Detect which cell encompasses the target text, then output its [X, Y] center coordinate. 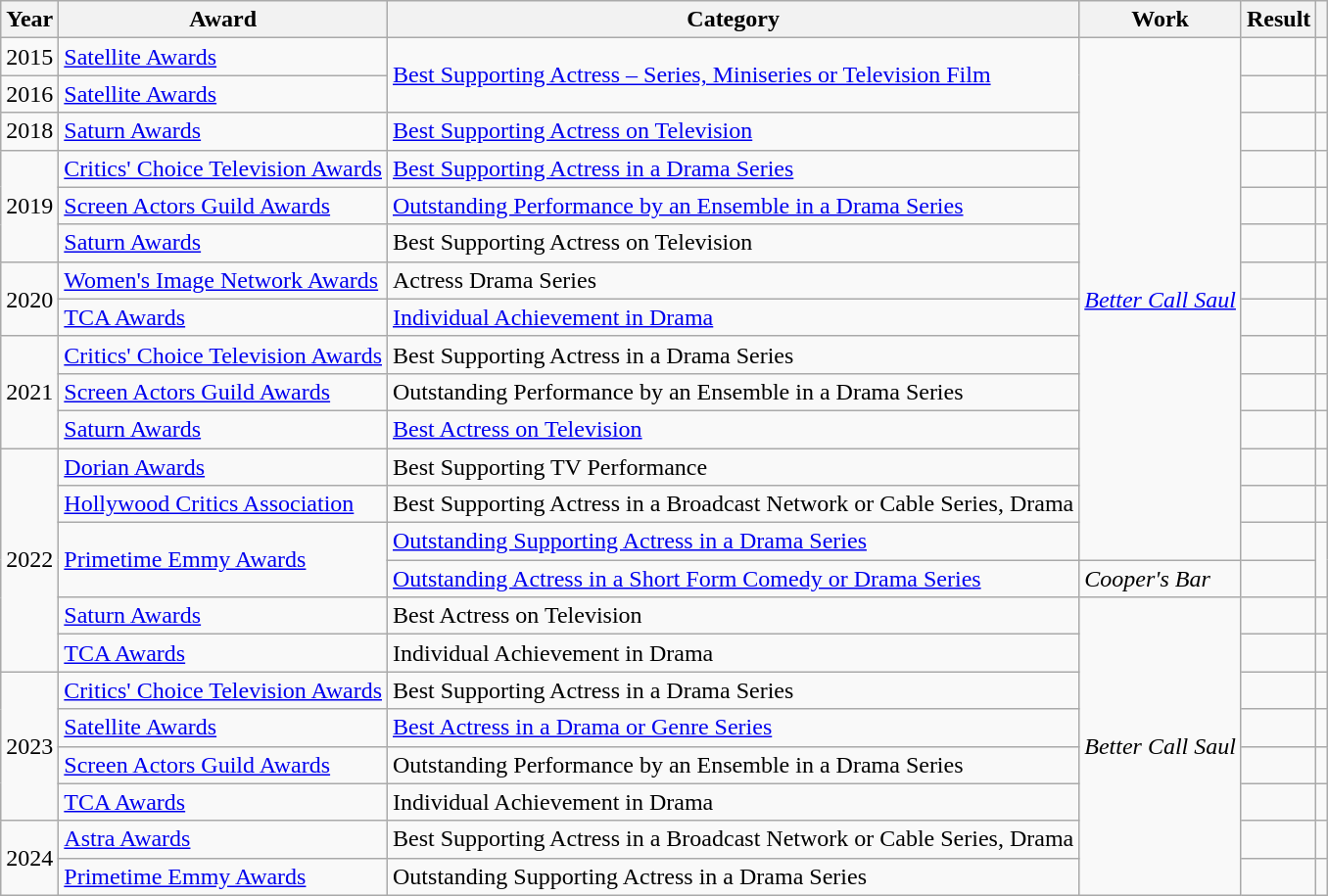
Best Supporting TV Performance [734, 467]
Work [1161, 20]
Cooper's Bar [1161, 579]
Best Actress in a Drama or Genre Series [734, 728]
Year [29, 20]
Astra Awards [223, 839]
2021 [29, 392]
Best Supporting Actress – Series, Miniseries or Television Film [734, 75]
Category [734, 20]
2020 [29, 299]
2024 [29, 858]
2023 [29, 746]
Dorian Awards [223, 467]
2015 [29, 57]
Women's Image Network Awards [223, 280]
2022 [29, 560]
Actress Drama Series [734, 280]
2016 [29, 94]
Award [223, 20]
2019 [29, 206]
Outstanding Actress in a Short Form Comedy or Drama Series [734, 579]
Result [1278, 20]
Hollywood Critics Association [223, 504]
2018 [29, 131]
